Detect which cell encompasses the target text, then output its (X, Y) center coordinate. 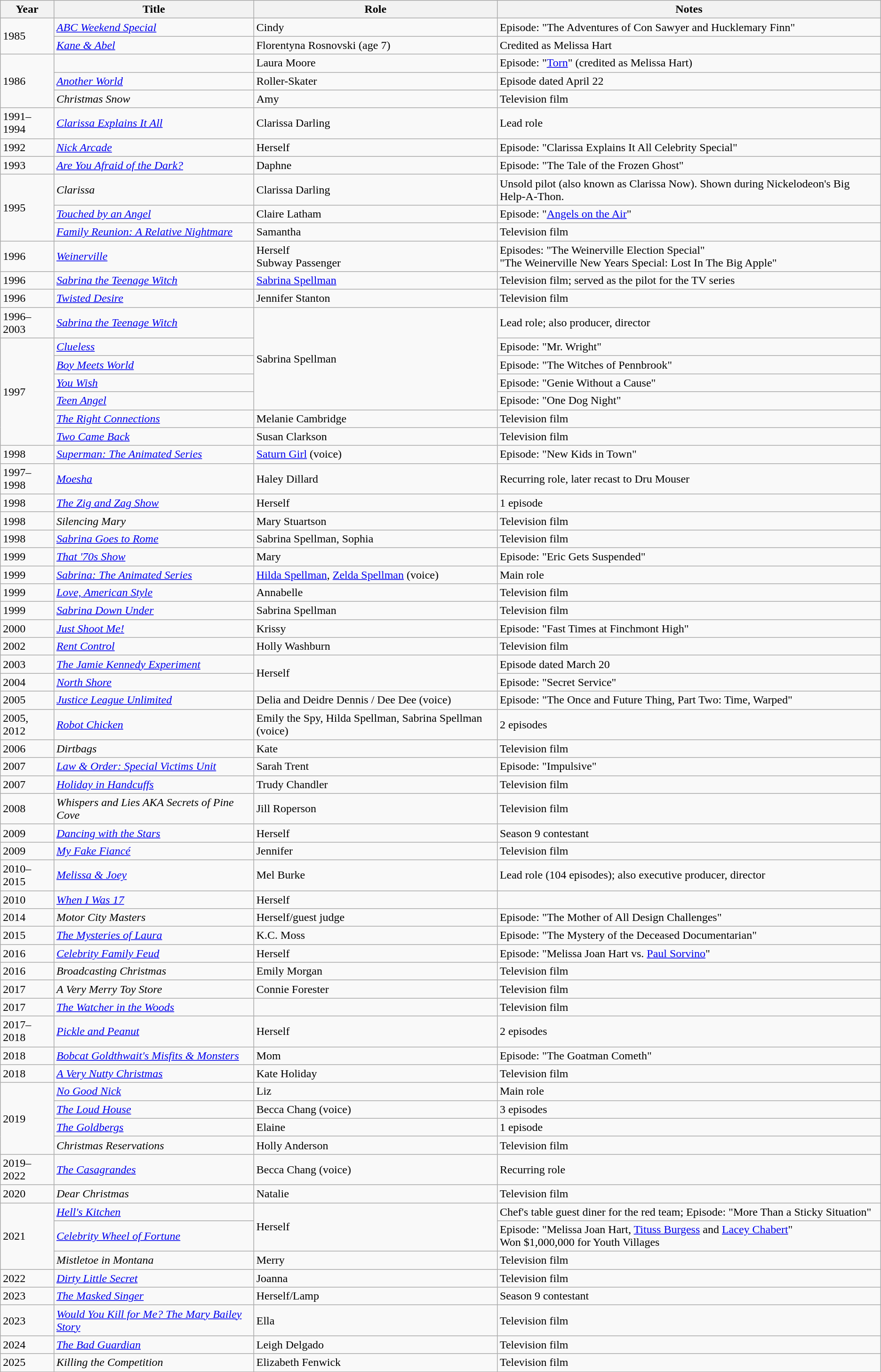
Episode: "The Mystery of the Deceased Documentarian" (689, 936)
Moesha (153, 478)
ABC Weekend Special (153, 27)
Episode: "The Goatman Cometh" (689, 1056)
2002 (27, 646)
Clarissa Explains It All (153, 123)
Elizabeth Fenwick (376, 1363)
Mel Burke (376, 875)
Twisted Desire (153, 299)
Superman: The Animated Series (153, 454)
My Fake Fiancé (153, 851)
Hell's Kitchen (153, 1211)
That '70s Show (153, 557)
Amy (376, 99)
Mary (376, 557)
2005 (27, 700)
You Wish (153, 383)
Jennifer (376, 851)
Whispers and Lies AKA Secrets of Pine Cove (153, 809)
Celebrity Wheel of Fortune (153, 1236)
Law & Order: Special Victims Unit (153, 767)
Love, American Style (153, 593)
Episode: "Genie Without a Cause" (689, 383)
The Right Connections (153, 419)
Daphne (376, 165)
Lead role; also producer, director (689, 323)
The Mysteries of Laura (153, 936)
Year (27, 9)
Emily the Spy, Hilda Spellman, Sabrina Spellman (voice) (376, 724)
1986 (27, 81)
Dirty Little Secret (153, 1278)
Saturn Girl (voice) (376, 454)
Broadcasting Christmas (153, 971)
Unsold pilot (also known as Clarissa Now). Shown during Nickelodeon's Big Help-A-Thon. (689, 189)
Natalie (376, 1194)
Nick Arcade (153, 147)
Christmas Snow (153, 99)
Kane & Abel (153, 45)
Episode: "Secret Service" (689, 682)
Are You Afraid of the Dark? (153, 165)
Notes (689, 9)
2010–2015 (27, 875)
Sabrina Goes to Rome (153, 539)
Recurring role, later recast to Dru Mouser (689, 478)
Two Came Back (153, 436)
Episode: "The Adventures of Con Sawyer and Hucklemary Finn" (689, 27)
1991–1994 (27, 123)
Role (376, 9)
Episode: "Impulsive" (689, 767)
Episode: "Eric Gets Suspended" (689, 557)
Lead role (689, 123)
Trudy Chandler (376, 784)
Episode: "The Witches of Pennbrook" (689, 365)
Bobcat Goldthwait's Misfits & Monsters (153, 1056)
Annabelle (376, 593)
Episode: "Angels on the Air" (689, 214)
The Jamie Kennedy Experiment (153, 664)
Christmas Reservations (153, 1145)
Title (153, 9)
Weinerville (153, 256)
Episode: "One Dog Night" (689, 401)
Recurring role (689, 1170)
2019 (27, 1118)
Teen Angel (153, 401)
Silencing Mary (153, 521)
1995 (27, 207)
Holly Anderson (376, 1145)
2014 (27, 918)
Kate Holiday (376, 1073)
Mistletoe in Montana (153, 1260)
K.C. Moss (376, 936)
1985 (27, 36)
A Very Nutty Christmas (153, 1073)
Sabrina Down Under (153, 611)
2015 (27, 936)
2010 (27, 900)
2005, 2012 (27, 724)
Justice League Unlimited (153, 700)
Family Reunion: A Relative Nightmare (153, 232)
A Very Merry Toy Store (153, 989)
2024 (27, 1345)
Episode dated April 22 (689, 81)
Lead role (104 episodes); also executive producer, director (689, 875)
Susan Clarkson (376, 436)
The Casagrandes (153, 1170)
Emily Morgan (376, 971)
Herself/Lamp (376, 1296)
Episode: "Fast Times at Finchmont High" (689, 629)
Melanie Cambridge (376, 419)
2021 (27, 1235)
Jennifer Stanton (376, 299)
Episode: "Melissa Joan Hart, Tituss Burgess and Lacey Chabert"Won $1,000,000 for Youth Villages (689, 1236)
North Shore (153, 682)
When I Was 17 (153, 900)
Robot Chicken (153, 724)
Mom (376, 1056)
Television film; served as the pilot for the TV series (689, 281)
2003 (27, 664)
1993 (27, 165)
The Watcher in the Woods (153, 1007)
Joanna (376, 1278)
Episode: "New Kids in Town" (689, 454)
Episode: "Torn" (credited as Melissa Hart) (689, 63)
The Loud House (153, 1109)
Clarissa (153, 189)
2017–2018 (27, 1031)
The Masked Singer (153, 1296)
Clueless (153, 347)
HerselfSubway Passenger (376, 256)
2000 (27, 629)
Samantha (376, 232)
Episode: "The Mother of All Design Challenges" (689, 918)
2004 (27, 682)
Episode: "Melissa Joan Hart vs. Paul Sorvino" (689, 953)
Killing the Competition (153, 1363)
Dirtbags (153, 749)
Laura Moore (376, 63)
Florentyna Rosnovski (age 7) (376, 45)
Boy Meets World (153, 365)
Cindy (376, 27)
Episode: "Mr. Wright" (689, 347)
Haley Dillard (376, 478)
2025 (27, 1363)
Another World (153, 81)
Ella (376, 1320)
Holly Washburn (376, 646)
Melissa & Joey (153, 875)
Krissy (376, 629)
1992 (27, 147)
3 episodes (689, 1109)
Rent Control (153, 646)
Elaine (376, 1127)
Episode: "The Once and Future Thing, Part Two: Time, Warped" (689, 700)
Touched by an Angel (153, 214)
Episode: "Clarissa Explains It All Celebrity Special" (689, 147)
The Goldbergs (153, 1127)
1997–1998 (27, 478)
Liz (376, 1091)
Delia and Deidre Dennis / Dee Dee (voice) (376, 700)
Episode dated March 20 (689, 664)
Would You Kill for Me? The Mary Bailey Story (153, 1320)
Connie Forester (376, 989)
2019–2022 (27, 1170)
1997 (27, 392)
Episodes: "The Weinerville Election Special""The Weinerville New Years Special: Lost In The Big Apple" (689, 256)
Dancing with the Stars (153, 833)
Credited as Melissa Hart (689, 45)
Motor City Masters (153, 918)
Hilda Spellman, Zelda Spellman (voice) (376, 575)
2020 (27, 1194)
Pickle and Peanut (153, 1031)
2008 (27, 809)
Leigh Delgado (376, 1345)
Dear Christmas (153, 1194)
Celebrity Family Feud (153, 953)
Jill Roperson (376, 809)
2022 (27, 1278)
Chef's table guest diner for the red team; Episode: "More Than a Sticky Situation" (689, 1211)
Just Shoot Me! (153, 629)
Sabrina: The Animated Series (153, 575)
1996–2003 (27, 323)
2006 (27, 749)
Herself/guest judge (376, 918)
Sarah Trent (376, 767)
Kate (376, 749)
Mary Stuartson (376, 521)
Episode: "The Tale of the Frozen Ghost" (689, 165)
The Bad Guardian (153, 1345)
Roller-Skater (376, 81)
Claire Latham (376, 214)
No Good Nick (153, 1091)
The Zig and Zag Show (153, 503)
Merry (376, 1260)
Sabrina Spellman, Sophia (376, 539)
Holiday in Handcuffs (153, 784)
